Locate the cell with the specified text and output its (x, y) center coordinate. 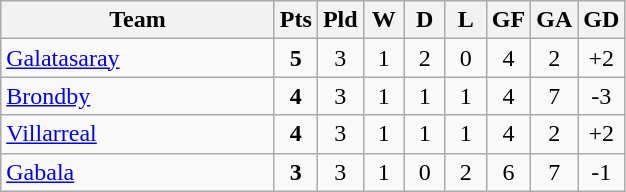
Brondby (138, 96)
Team (138, 20)
D (424, 20)
GF (508, 20)
L (466, 20)
Gabala (138, 172)
Pld (340, 20)
-3 (602, 96)
W (384, 20)
Galatasaray (138, 58)
6 (508, 172)
Pts (296, 20)
GD (602, 20)
Villarreal (138, 134)
5 (296, 58)
GA (554, 20)
-1 (602, 172)
